For the text-containing cell, return its midpoint in (x, y) coordinate format. 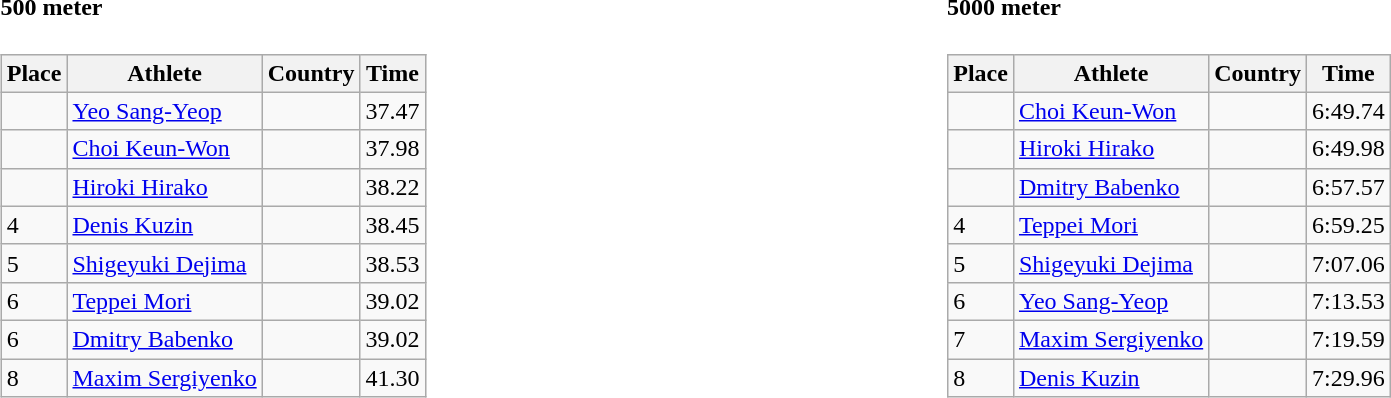
6:49.98 (1348, 149)
7:29.96 (1348, 378)
38.53 (392, 263)
6:49.74 (1348, 111)
37.98 (392, 149)
7:19.59 (1348, 339)
41.30 (392, 378)
7 (981, 339)
7:07.06 (1348, 263)
38.45 (392, 225)
38.22 (392, 187)
37.47 (392, 111)
6:59.25 (1348, 225)
7:13.53 (1348, 301)
6:57.57 (1348, 187)
